Search for the cell housing the specified text and yield its (x, y) center coordinate. 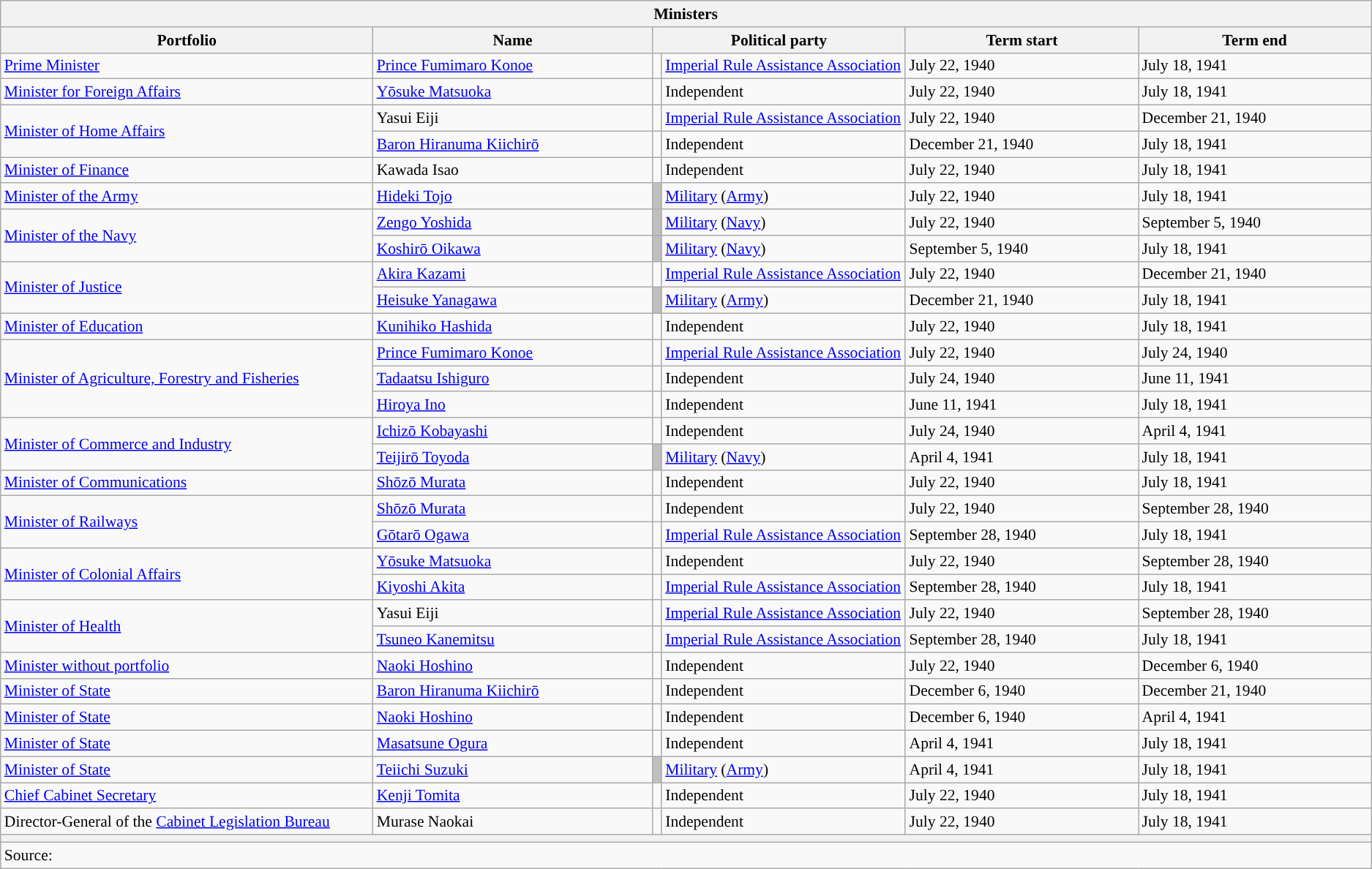
Minister of Commerce and Industry (187, 443)
Chief Cabinet Secretary (187, 796)
Minister of Railways (187, 522)
Minister of the Army (187, 197)
Minister of Agriculture, Forestry and Fisheries (187, 379)
Source: (686, 855)
Prime Minister (187, 66)
Minister of Finance (187, 170)
Hideki Tojo (513, 197)
Kunihiko Hashida (513, 327)
Kiyoshi Akita (513, 587)
Minister without portfolio (187, 666)
Minister of Home Affairs (187, 132)
Minister for Foreign Affairs (187, 92)
Term start (1021, 40)
Term end (1255, 40)
Kenji Tomita (513, 796)
Minister of Communications (187, 483)
Koshirō Oikawa (513, 249)
Murase Naokai (513, 822)
Portfolio (187, 40)
Name (513, 40)
Political party (779, 40)
Tsuneo Kanemitsu (513, 639)
Ministers (686, 14)
Heisuke Yanagawa (513, 301)
Minister of Justice (187, 287)
Hiroya Ino (513, 405)
Director-General of the Cabinet Legislation Bureau (187, 822)
Minister of Colonial Affairs (187, 573)
Kawada Isao (513, 170)
Zengo Yoshida (513, 222)
Minister of Health (187, 626)
Tadaatsu Ishiguro (513, 379)
Masatsune Ogura (513, 744)
Ichizō Kobayashi (513, 431)
Minister of Education (187, 327)
Minister of the Navy (187, 236)
Akira Kazami (513, 274)
Gōtarō Ogawa (513, 535)
Teiichi Suzuki (513, 770)
Teijirō Toyoda (513, 457)
